For the text-containing cell, return its midpoint in (x, y) coordinate format. 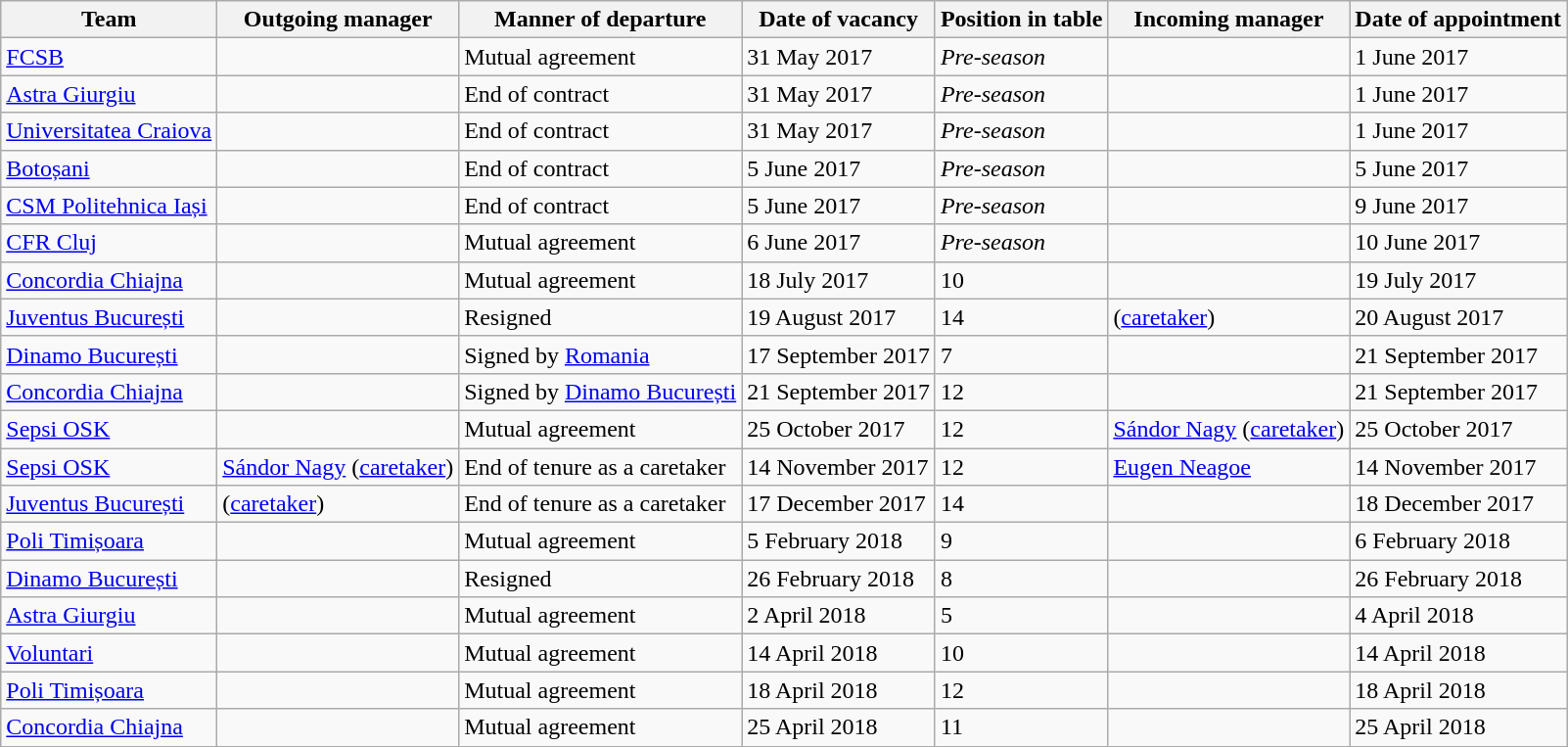
6 February 2018 (1458, 541)
Team (110, 20)
Universitatea Craiova (110, 131)
CFR Cluj (110, 243)
Voluntari (110, 653)
2 April 2018 (839, 616)
Outgoing manager (339, 20)
6 June 2017 (839, 243)
18 July 2017 (839, 280)
7 (1021, 354)
Incoming manager (1229, 20)
Eugen Neagoe (1229, 467)
Date of vacancy (839, 20)
11 (1021, 727)
18 December 2017 (1458, 504)
Date of appointment (1458, 20)
5 February 2018 (839, 541)
20 August 2017 (1458, 317)
17 December 2017 (839, 504)
4 April 2018 (1458, 616)
17 September 2017 (839, 354)
Botoșani (110, 168)
Position in table (1021, 20)
Signed by Dinamo București (601, 392)
9 (1021, 541)
10 June 2017 (1458, 243)
19 August 2017 (839, 317)
Manner of departure (601, 20)
FCSB (110, 57)
CSM Politehnica Iași (110, 206)
8 (1021, 579)
5 (1021, 616)
Signed by Romania (601, 354)
19 July 2017 (1458, 280)
9 June 2017 (1458, 206)
